Scan for the cell matching the given text and deliver its [X, Y] coordinate at center. 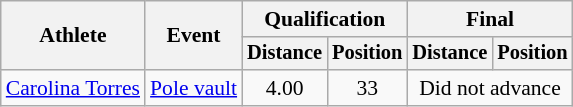
33 [367, 88]
Final [490, 19]
Pole vault [194, 88]
Did not advance [490, 88]
Carolina Torres [73, 88]
Event [194, 36]
Qualification [324, 19]
4.00 [284, 88]
Athlete [73, 36]
